Capture the cell that displays the provided text and extract its [x, y] central coordinate. 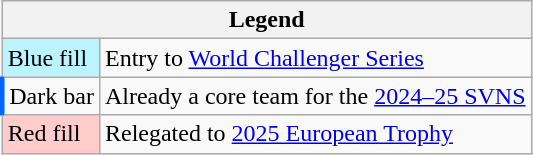
Red fill [50, 134]
Already a core team for the 2024–25 SVNS [315, 96]
Entry to World Challenger Series [315, 58]
Dark bar [50, 96]
Legend [266, 20]
Blue fill [50, 58]
Relegated to 2025 European Trophy [315, 134]
